Scan for the cell matching the given text and deliver its [X, Y] coordinate at center. 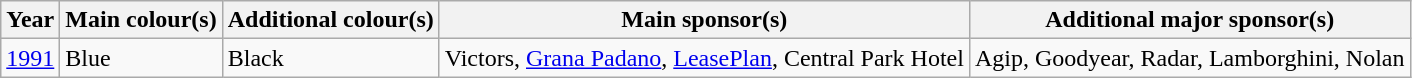
Blue [141, 58]
Year [30, 20]
Victors, Grana Padano, LeasePlan, Central Park Hotel [704, 58]
Additional major sponsor(s) [1190, 20]
Main colour(s) [141, 20]
Agip, Goodyear, Radar, Lamborghini, Nolan [1190, 58]
1991 [30, 58]
Additional colour(s) [330, 20]
Black [330, 58]
Main sponsor(s) [704, 20]
